Scan for the cell matching the given text and deliver its [X, Y] coordinate at center. 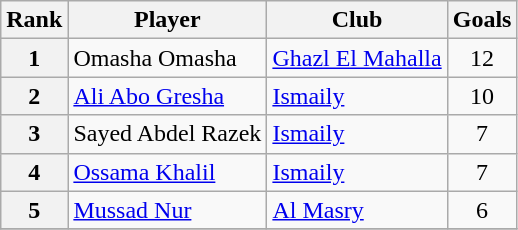
4 [34, 172]
2 [34, 96]
3 [34, 134]
Mussad Nur [168, 210]
10 [482, 96]
Ghazl El Mahalla [357, 58]
6 [482, 210]
Goals [482, 20]
Sayed Abdel Razek [168, 134]
Player [168, 20]
1 [34, 58]
Omasha Omasha [168, 58]
Ali Abo Gresha [168, 96]
Rank [34, 20]
Ossama Khalil [168, 172]
12 [482, 58]
Al Masry [357, 210]
5 [34, 210]
Club [357, 20]
